For the text-containing cell, return its midpoint in (x, y) coordinate format. 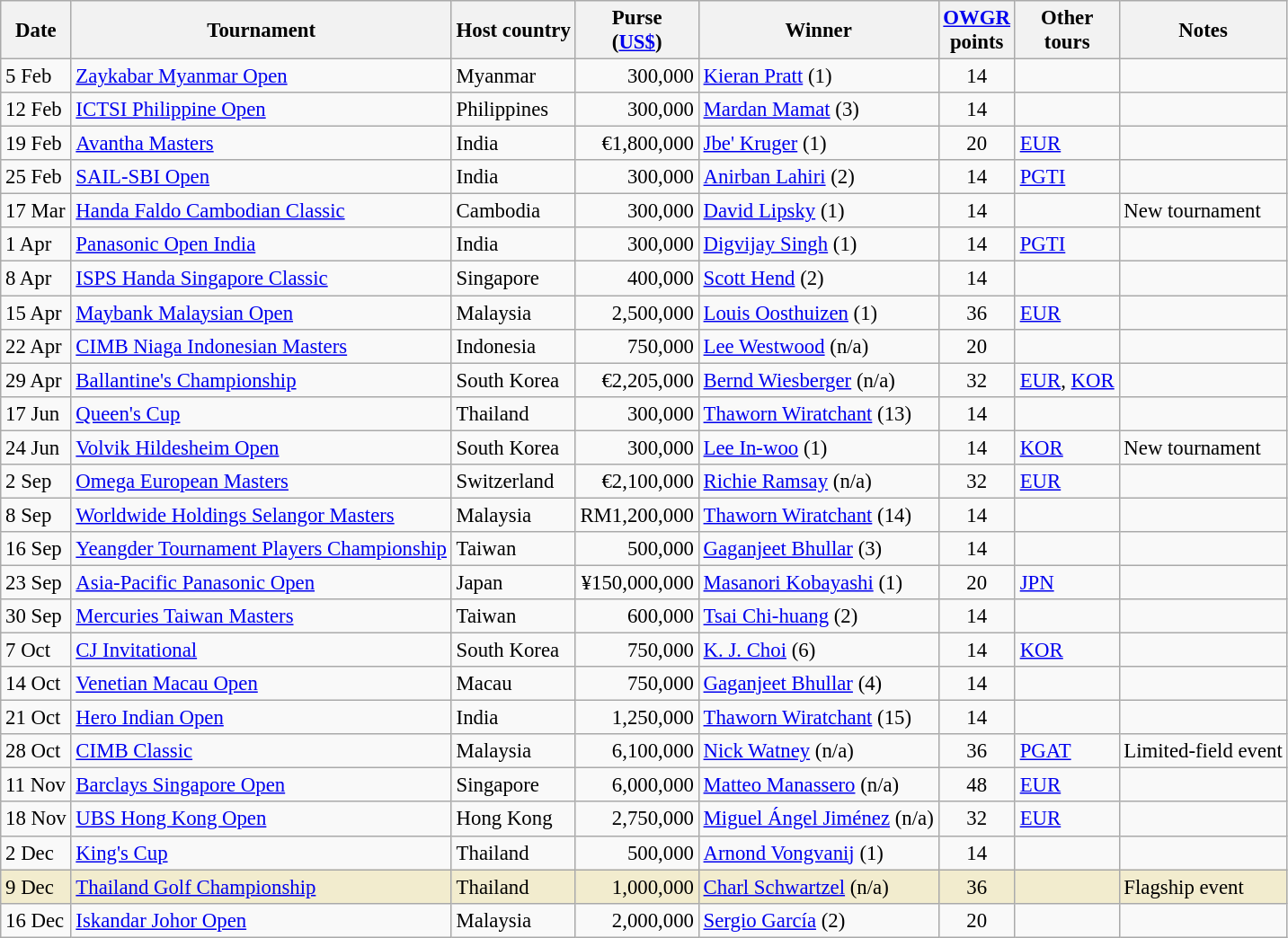
Bernd Wiesberger (n/a) (818, 380)
Nick Watney (n/a) (818, 751)
Tsai Chi-huang (2) (818, 616)
€1,800,000 (636, 144)
Zaykabar Myanmar Open (261, 76)
Sergio García (2) (818, 920)
48 (976, 785)
600,000 (636, 616)
UBS Hong Kong Open (261, 819)
23 Sep (36, 582)
Thaworn Wiratchant (14) (818, 515)
¥150,000,000 (636, 582)
8 Apr (36, 279)
1,250,000 (636, 718)
CJ Invitational (261, 650)
Othertours (1067, 31)
Miguel Ángel Jiménez (n/a) (818, 819)
PGAT (1067, 751)
6,000,000 (636, 785)
Tournament (261, 31)
K. J. Choi (6) (818, 650)
Scott Hend (2) (818, 279)
8 Sep (36, 515)
€2,100,000 (636, 482)
Handa Faldo Cambodian Classic (261, 211)
Lee In-woo (1) (818, 447)
SAIL-SBI Open (261, 177)
9 Dec (36, 887)
Indonesia (513, 346)
Hong Kong (513, 819)
Matteo Manassero (n/a) (818, 785)
Flagship event (1203, 887)
Queen's Cup (261, 413)
Worldwide Holdings Selangor Masters (261, 515)
6,100,000 (636, 751)
Thailand Golf Championship (261, 887)
2 Dec (36, 853)
JPN (1067, 582)
17 Jun (36, 413)
15 Apr (36, 313)
11 Nov (36, 785)
Richie Ramsay (n/a) (818, 482)
Notes (1203, 31)
Masanori Kobayashi (1) (818, 582)
Arnond Vongvanij (1) (818, 853)
Digvijay Singh (1) (818, 245)
29 Apr (36, 380)
Limited-field event (1203, 751)
2,000,000 (636, 920)
EUR, KOR (1067, 380)
19 Feb (36, 144)
Panasonic Open India (261, 245)
Myanmar (513, 76)
18 Nov (36, 819)
King's Cup (261, 853)
Iskandar Johor Open (261, 920)
Host country (513, 31)
Philippines (513, 110)
ICTSI Philippine Open (261, 110)
Kieran Pratt (1) (818, 76)
24 Jun (36, 447)
22 Apr (36, 346)
Japan (513, 582)
28 Oct (36, 751)
Macau (513, 684)
OWGRpoints (976, 31)
Gaganjeet Bhullar (4) (818, 684)
Omega European Masters (261, 482)
Switzerland (513, 482)
Jbe' Kruger (1) (818, 144)
7 Oct (36, 650)
Cambodia (513, 211)
Barclays Singapore Open (261, 785)
Date (36, 31)
16 Dec (36, 920)
Maybank Malaysian Open (261, 313)
30 Sep (36, 616)
Anirban Lahiri (2) (818, 177)
Louis Oosthuizen (1) (818, 313)
CIMB Classic (261, 751)
21 Oct (36, 718)
Purse(US$) (636, 31)
Gaganjeet Bhullar (3) (818, 549)
Thaworn Wiratchant (15) (818, 718)
Asia-Pacific Panasonic Open (261, 582)
Mercuries Taiwan Masters (261, 616)
16 Sep (36, 549)
Charl Schwartzel (n/a) (818, 887)
CIMB Niaga Indonesian Masters (261, 346)
Ballantine's Championship (261, 380)
5 Feb (36, 76)
Winner (818, 31)
Lee Westwood (n/a) (818, 346)
2,750,000 (636, 819)
14 Oct (36, 684)
25 Feb (36, 177)
Venetian Macau Open (261, 684)
2 Sep (36, 482)
1,000,000 (636, 887)
Hero Indian Open (261, 718)
Volvik Hildesheim Open (261, 447)
€2,205,000 (636, 380)
2,500,000 (636, 313)
David Lipsky (1) (818, 211)
ISPS Handa Singapore Classic (261, 279)
12 Feb (36, 110)
Mardan Mamat (3) (818, 110)
400,000 (636, 279)
RM1,200,000 (636, 515)
Avantha Masters (261, 144)
Yeangder Tournament Players Championship (261, 549)
17 Mar (36, 211)
Thaworn Wiratchant (13) (818, 413)
1 Apr (36, 245)
